Extract the (X, Y) coordinate from the center of the cell holding the provided text.  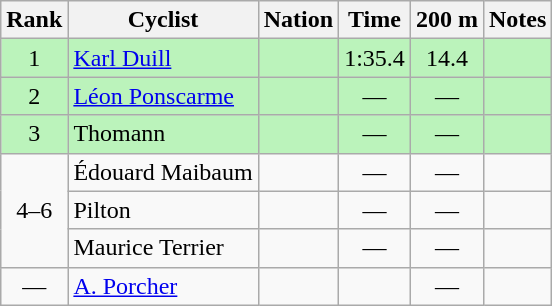
Pilton (163, 210)
Rank (34, 20)
Édouard Maibaum (163, 172)
1 (34, 58)
4–6 (34, 210)
Cyclist (163, 20)
3 (34, 134)
14.4 (446, 58)
1:35.4 (375, 58)
A. Porcher (163, 286)
Karl Duill (163, 58)
Notes (517, 20)
Time (375, 20)
Maurice Terrier (163, 248)
Léon Ponscarme (163, 96)
200 m (446, 20)
Nation (298, 20)
Thomann (163, 134)
2 (34, 96)
